Return the (x, y) coordinate for the center point of the cell that contains the specified text.  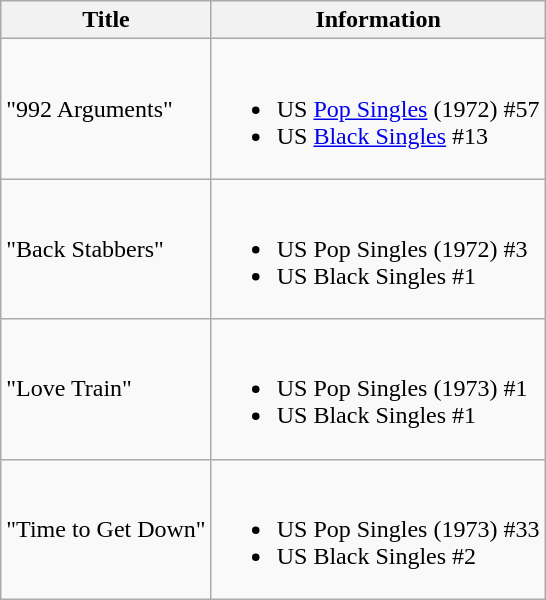
US Pop Singles (1972) #57US Black Singles #13 (378, 109)
US Pop Singles (1973) #1US Black Singles #1 (378, 389)
US Pop Singles (1972) #3US Black Singles #1 (378, 249)
Information (378, 20)
"Love Train" (106, 389)
"Time to Get Down" (106, 529)
"Back Stabbers" (106, 249)
Title (106, 20)
US Pop Singles (1973) #33US Black Singles #2 (378, 529)
"992 Arguments" (106, 109)
